Identify which cell holds the provided text, then report its (x, y) central coordinate. 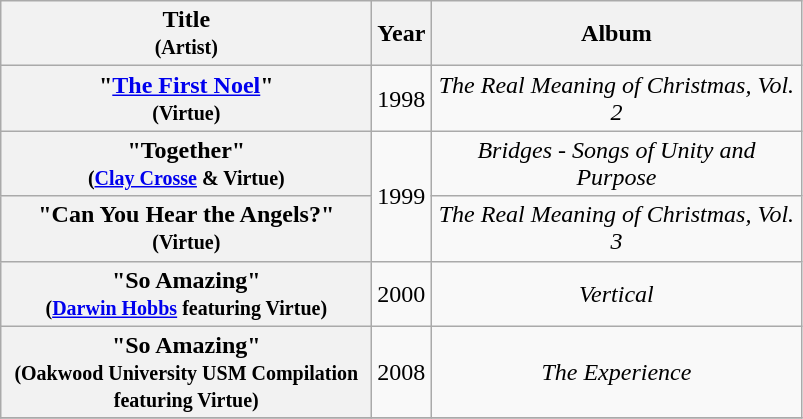
"So Amazing"(Oakwood University USM Compilation featuring Virtue) (186, 372)
Year (402, 34)
Album (616, 34)
"The First Noel"(Virtue) (186, 98)
Vertical (616, 294)
"So Amazing"(Darwin Hobbs featuring Virtue) (186, 294)
The Real Meaning of Christmas, Vol. 3 (616, 228)
1999 (402, 196)
"Can You Hear the Angels?"(Virtue) (186, 228)
Title(Artist) (186, 34)
Bridges - Songs of Unity and Purpose (616, 164)
The Real Meaning of Christmas, Vol. 2 (616, 98)
2008 (402, 372)
2000 (402, 294)
The Experience (616, 372)
"Together"(Clay Crosse & Virtue) (186, 164)
1998 (402, 98)
